Find where the given text appears and provide that cell's center as [X, Y] coordinate. 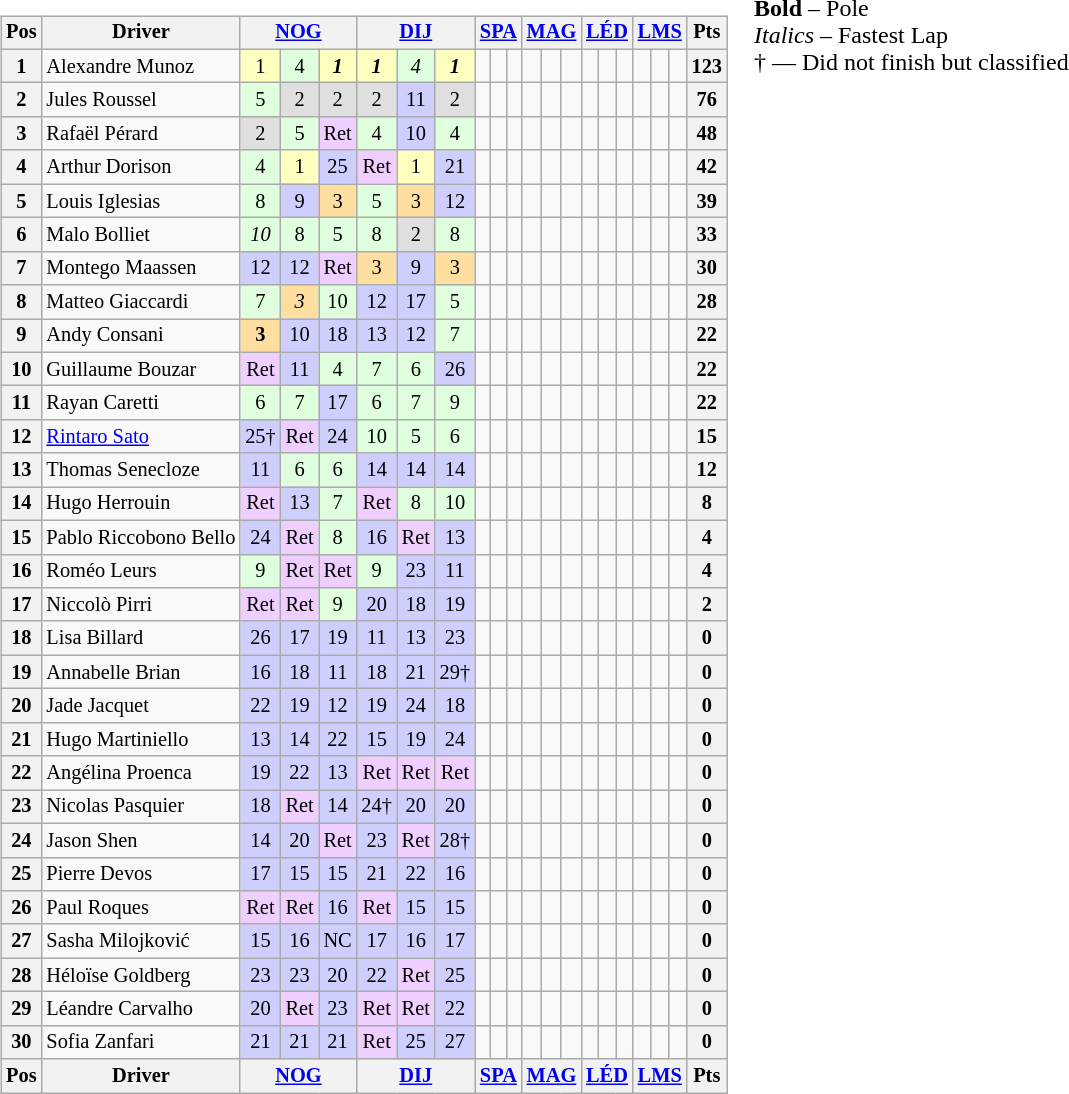
Héloïse Goldberg [140, 975]
29† [455, 672]
Roméo Leurs [140, 571]
Rintaro Sato [140, 437]
Jules Roussel [140, 100]
Jason Shen [140, 840]
Jade Jacquet [140, 706]
25† [260, 437]
Angélina Proenca [140, 773]
Sofia Zanfari [140, 1042]
Paul Roques [140, 908]
Nicolas Pasquier [140, 807]
NC [338, 941]
Rayan Caretti [140, 403]
Hugo Herrouin [140, 504]
Alexandre Munoz [140, 66]
Rafaël Pérard [140, 134]
24† [377, 807]
Annabelle Brian [140, 672]
Niccolò Pirri [140, 605]
Sasha Milojković [140, 941]
Léandre Carvalho [140, 1009]
Matteo Giaccardi [140, 302]
Louis Iglesias [140, 201]
Pierre Devos [140, 874]
48 [707, 134]
Guillaume Bouzar [140, 369]
123 [707, 66]
28† [455, 840]
Andy Consani [140, 336]
Pablo Riccobono Bello [140, 537]
Malo Bolliet [140, 235]
Hugo Martiniello [140, 739]
76 [707, 100]
33 [707, 235]
Thomas Senecloze [140, 470]
39 [707, 201]
Arthur Dorison [140, 167]
29 [21, 1009]
42 [707, 167]
Lisa Billard [140, 638]
Montego Maassen [140, 268]
